Find where the given text appears and provide that cell's center as [X, Y] coordinate. 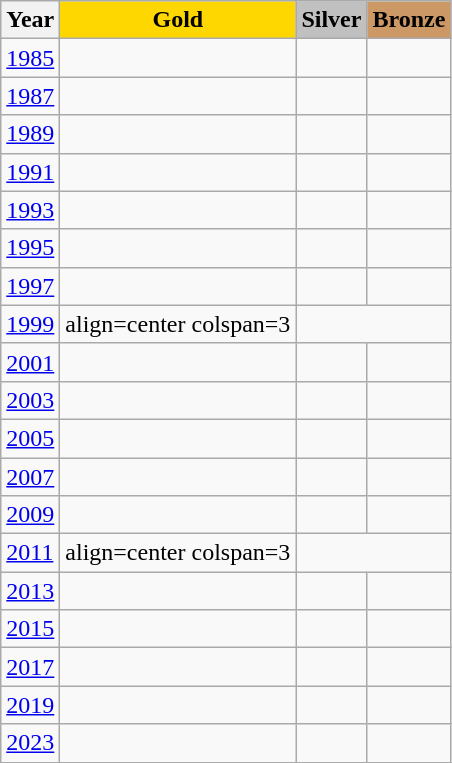
2005 [30, 438]
2013 [30, 591]
1999 [30, 324]
2011 [30, 553]
1985 [30, 58]
1987 [30, 96]
Bronze [409, 20]
1989 [30, 134]
Silver [332, 20]
2023 [30, 743]
1995 [30, 248]
1991 [30, 172]
Gold [178, 20]
2001 [30, 362]
2007 [30, 477]
2017 [30, 667]
1997 [30, 286]
2009 [30, 515]
Year [30, 20]
2003 [30, 400]
1993 [30, 210]
2015 [30, 629]
2019 [30, 705]
